Determine the [X, Y] coordinate at the center of the cell enclosing the given text.  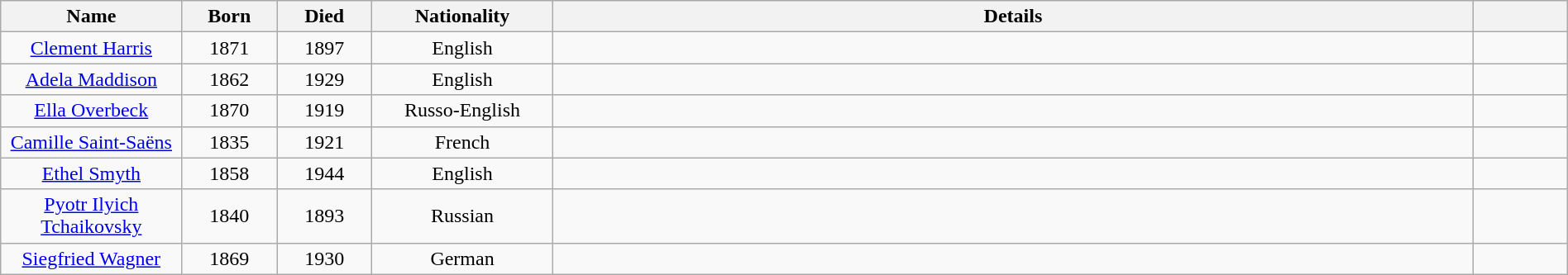
German [463, 258]
Siegfried Wagner [91, 258]
Clement Harris [91, 48]
1929 [324, 79]
Pyotr Ilyich Tchaikovsky [91, 216]
Details [1014, 17]
Adela Maddison [91, 79]
1944 [324, 173]
1871 [230, 48]
1840 [230, 216]
1862 [230, 79]
1870 [230, 111]
1858 [230, 173]
Russo-English [463, 111]
Russian [463, 216]
1835 [230, 142]
Ethel Smyth [91, 173]
1869 [230, 258]
1919 [324, 111]
1893 [324, 216]
1921 [324, 142]
Camille Saint-Saëns [91, 142]
Died [324, 17]
1897 [324, 48]
1930 [324, 258]
Nationality [463, 17]
French [463, 142]
Ella Overbeck [91, 111]
Born [230, 17]
Name [91, 17]
